Determine the (x, y) coordinate at the center of the cell enclosing the given text.  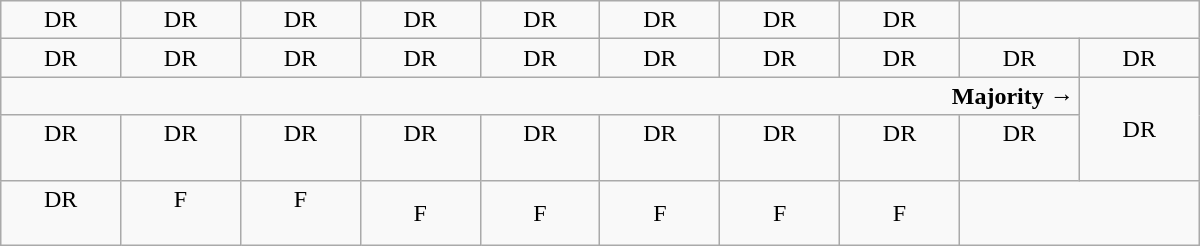
Majority → (540, 96)
